From the cell containing the given text, extract its center point as [x, y] coordinate. 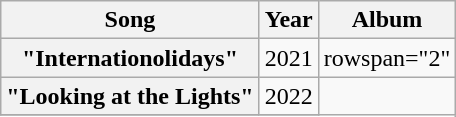
Song [130, 20]
Year [288, 20]
"Looking at the Lights" [130, 96]
2022 [288, 96]
Album [387, 20]
rowspan="2" [387, 58]
2021 [288, 58]
"Internationolidays" [130, 58]
